Return the [x, y] coordinate for the center point of the cell that contains the specified text.  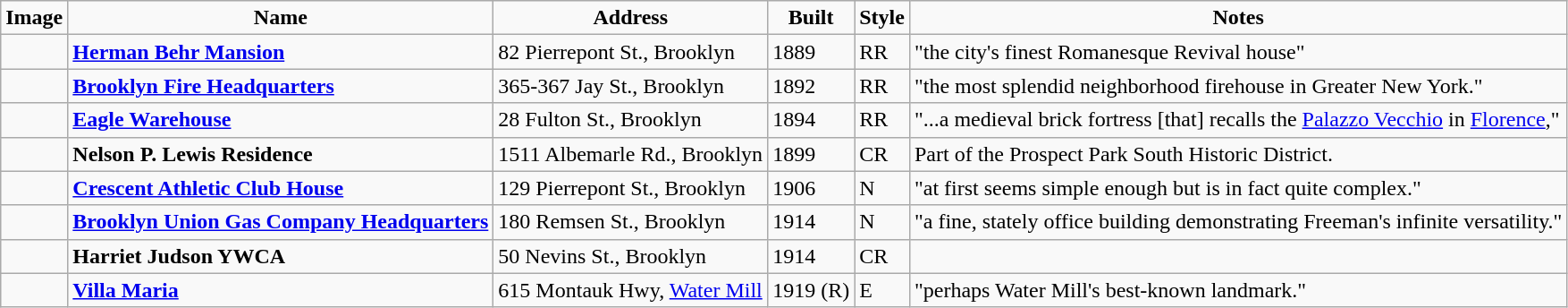
Address [631, 18]
1919 (R) [812, 290]
1892 [812, 86]
1511 Albemarle Rd., Brooklyn [631, 154]
Harriet Judson YWCA [281, 256]
615 Montauk Hwy, Water Mill [631, 290]
E [882, 290]
Herman Behr Mansion [281, 52]
1889 [812, 52]
"a fine, stately office building demonstrating Freeman's infinite versatility." [1237, 222]
Image [34, 18]
180 Remsen St., Brooklyn [631, 222]
82 Pierrepont St., Brooklyn [631, 52]
Style [882, 18]
Brooklyn Union Gas Company Headquarters [281, 222]
"the most splendid neighborhood firehouse in Greater New York." [1237, 86]
129 Pierrepont St., Brooklyn [631, 188]
"...a medieval brick fortress [that] recalls the Palazzo Vecchio in Florence," [1237, 120]
1894 [812, 120]
28 Fulton St., Brooklyn [631, 120]
"perhaps Water Mill's best-known landmark." [1237, 290]
Eagle Warehouse [281, 120]
"at first seems simple enough but is in fact quite complex." [1237, 188]
Notes [1237, 18]
1899 [812, 154]
Part of the Prospect Park South Historic District. [1237, 154]
Crescent Athletic Club House [281, 188]
50 Nevins St., Brooklyn [631, 256]
Name [281, 18]
Built [812, 18]
Villa Maria [281, 290]
Brooklyn Fire Headquarters [281, 86]
1906 [812, 188]
Nelson P. Lewis Residence [281, 154]
"the city's finest Romanesque Revival house" [1237, 52]
365-367 Jay St., Brooklyn [631, 86]
